Detect which cell encompasses the target text, then output its (X, Y) center coordinate. 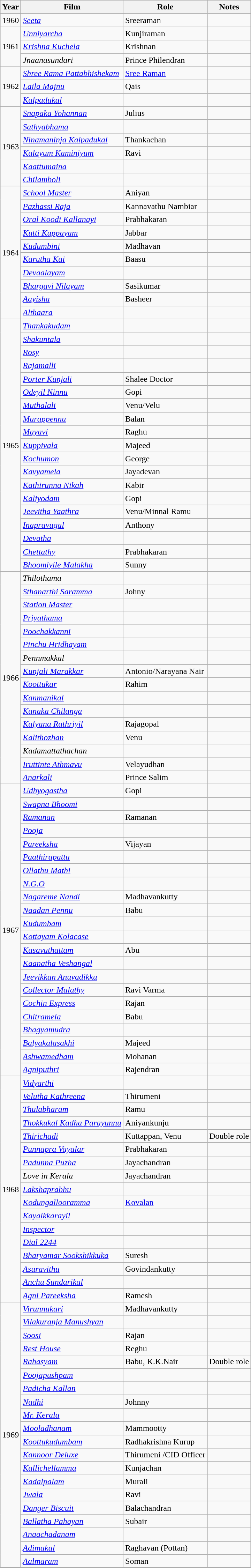
Kalayum Kaminiyum (72, 153)
Iruttinte Athmavu (72, 764)
Film (72, 7)
Govindankutty (165, 1269)
1961 (10, 47)
Karutha Kai (72, 259)
Sree Raman (165, 73)
Porter Kunjali (72, 379)
Ravi Varma (165, 990)
Velayudhan (165, 764)
Inspector (72, 1229)
Rajendran (165, 1070)
Vijayan (165, 844)
Balyakalasakhi (72, 1043)
Althaara (72, 312)
Kudumbini (72, 246)
Nagareme Nandi (72, 897)
Rosy (72, 352)
Baasu (165, 259)
Mohanan (165, 1056)
Ollathu Mathi (72, 870)
Aniyan (165, 193)
Thirumeni (165, 1096)
Rest House (72, 1348)
Balan (165, 419)
1963 (10, 146)
Kadamattathachan (72, 751)
Poochakkanni (72, 631)
Kayalkkarayil (72, 1216)
Johny (165, 592)
Odeyil Ninnu (72, 392)
Kudumbam (72, 923)
Kutti Kuppayam (72, 233)
Oral Koodi Kallanayi (72, 220)
Devatha (72, 538)
N.G.O (72, 884)
Thankakudam (72, 326)
Kaliyodam (72, 498)
Bhoomiyile Malakha (72, 565)
Balachandran (165, 1508)
Seeta (72, 20)
Nadhi (72, 1402)
Anchu Sundarikal (72, 1282)
Pinchu Hridhayam (72, 645)
Laila Majnu (72, 87)
Inapravugal (72, 525)
Kunjiraman (165, 34)
Kunjachan (165, 1468)
Aayisha (72, 299)
Udhyogastha (72, 790)
Notes (229, 7)
Koottukar (72, 684)
Ninamaninja Kalpadukal (72, 140)
Mr. Kerala (72, 1415)
Unniyarcha (72, 34)
Johnny (165, 1402)
Kalpadukal (72, 100)
Sreeraman (165, 20)
Rahim (165, 684)
Role (165, 7)
Kannavathu Nambiar (165, 206)
Dial 2244 (72, 1242)
Padunna Puzha (72, 1162)
Kalyana Rathriyil (72, 724)
Ramesh (165, 1295)
Koottukudumbam (72, 1442)
Thulabharam (72, 1109)
Bharyamar Sookshikkuka (72, 1256)
Mayavi (72, 432)
1962 (10, 87)
Kodungallooramma (72, 1202)
Kadalpalam (72, 1481)
Thokkukal Kadha Parayunnu (72, 1123)
Agni Pareeksha (72, 1295)
Radhakrishna Kurup (165, 1442)
Collector Malathy (72, 990)
Kanmanikal (72, 698)
Paathirapattu (72, 857)
Ashwamedham (72, 1056)
Devaalayam (72, 273)
Thirichadi (72, 1136)
Kathirunna Nikah (72, 485)
Murali (165, 1481)
Anaachadanam (72, 1534)
Madhavan (165, 246)
Rajamalli (72, 365)
Chilamboli (72, 180)
Bhargavi Nilayam (72, 286)
Velutha Kathreena (72, 1096)
Vilakuranja Manushyan (72, 1322)
Kuttappan, Venu (165, 1136)
Venu (165, 737)
Shree Rama Pattabhishekam (72, 73)
Antonio/Narayana Nair (165, 671)
Prince Philendran (165, 60)
Krishna Kuchela (72, 47)
Basheer (165, 299)
Bhagyamudra (72, 1030)
Reghu (165, 1348)
Kochumon (72, 459)
Danger Biscuit (72, 1508)
Pooja (72, 831)
Muthalali (72, 406)
Year (10, 7)
Thankachan (165, 140)
Kalithozhan (72, 737)
Chitramela (72, 1017)
Chettathy (72, 551)
Mammootty (165, 1428)
Kaanatha Veshangal (72, 963)
Murappennu (72, 419)
Padicha Kallan (72, 1388)
Naadan Pennu (72, 910)
Shalee Doctor (165, 379)
Lakshaprabhu (72, 1189)
1968 (10, 1189)
Venu/Velu (165, 406)
Sathyabhama (72, 126)
Jayadevan (165, 472)
Kovalan (165, 1202)
Sasikumar (165, 286)
Swapna Bhoomi (72, 804)
Rajagopal (165, 724)
Station Master (72, 605)
Pennmakkal (72, 658)
Jwala (72, 1495)
Adimakal (72, 1548)
Thirumeni /CID Officer (165, 1455)
Subair (165, 1521)
Qais (165, 87)
Cochin Express (72, 1003)
Shakuntala (72, 339)
Vidyarthi (72, 1083)
Kaattumaina (72, 166)
Asuravithu (72, 1269)
Raghu (165, 432)
Sthanarthi Saramma (72, 592)
Anthony (165, 525)
Punnapra Vayalar (72, 1149)
Agniputhri (72, 1070)
1960 (10, 20)
Suresh (165, 1256)
Poojapushpam (72, 1375)
Jabbar (165, 233)
Jeevikkan Anuvadikku (72, 976)
Thilothama (72, 578)
Sunny (165, 565)
1965 (10, 445)
School Master (72, 193)
Aniyankunju (165, 1123)
Julius (165, 113)
1967 (10, 930)
Love in Kerala (72, 1176)
Anarkali (72, 777)
Rahasyam (72, 1362)
Aalmaram (72, 1561)
Soman (165, 1561)
1969 (10, 1435)
Ballatha Pahayan (72, 1521)
Venu/Minnal Ramu (165, 512)
Kasavuthattam (72, 950)
Kuppivala (72, 445)
1966 (10, 678)
Babu, K.K.Nair (165, 1362)
Ramu (165, 1109)
Krishnan (165, 47)
Pazhassi Raja (72, 206)
Pareeksha (72, 844)
Soosi (72, 1335)
Raghavan (Pottan) (165, 1548)
Kanaka Chilanga (72, 711)
Mooladhanam (72, 1428)
Jnaanasundari (72, 60)
Kallichellamma (72, 1468)
Prince Salim (165, 777)
Priyathama (72, 618)
Kunjali Marakkar (72, 671)
Virunnukari (72, 1309)
Kannoor Deluxe (72, 1455)
George (165, 459)
Snapaka Yohannan (72, 113)
Jeevitha Yaathra (72, 512)
Kabir (165, 485)
Kottayam Kolacase (72, 937)
1964 (10, 253)
Abu (165, 950)
Kavyamela (72, 472)
